Find where the given text appears and provide that cell's center as [X, Y] coordinate. 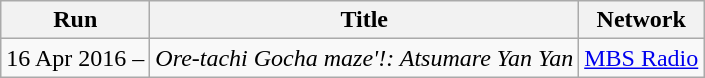
Run [76, 20]
16 Apr 2016 – [76, 58]
Title [364, 20]
Network [642, 20]
MBS Radio [642, 58]
Ore-tachi Gocha maze'!: Atsumare Yan Yan [364, 58]
